Search for the cell housing the specified text and yield its [x, y] center coordinate. 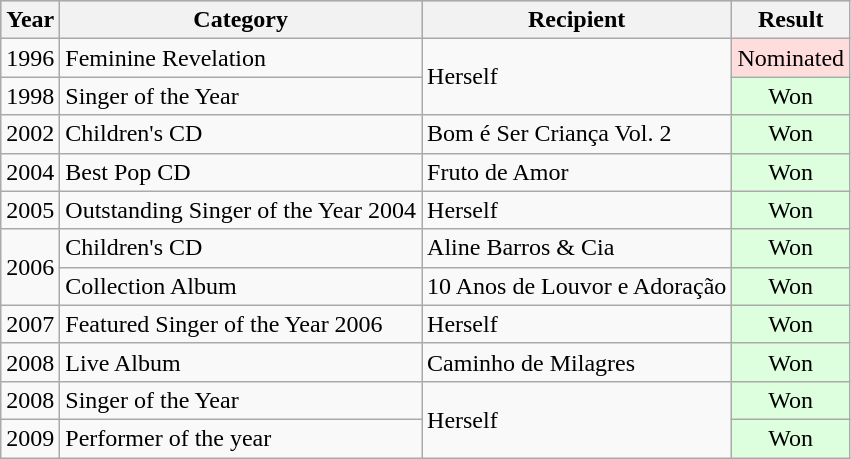
Collection Album [241, 286]
2007 [30, 324]
Year [30, 20]
Performer of the year [241, 438]
Category [241, 20]
10 Anos de Louvor e Adoração [577, 286]
1998 [30, 96]
Feminine Revelation [241, 58]
Outstanding Singer of the Year 2004 [241, 210]
Bom é Ser Criança Vol. 2 [577, 134]
2005 [30, 210]
2002 [30, 134]
2009 [30, 438]
2006 [30, 267]
Live Album [241, 362]
Best Pop CD [241, 172]
Featured Singer of the Year 2006 [241, 324]
Aline Barros & Cia [577, 248]
1996 [30, 58]
2004 [30, 172]
Nominated [791, 58]
Recipient [577, 20]
Fruto de Amor [577, 172]
Result [791, 20]
Caminho de Milagres [577, 362]
